Detect which cell encompasses the target text, then output its (x, y) center coordinate. 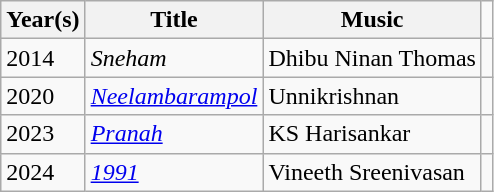
2024 (43, 172)
2014 (43, 58)
Unnikrishnan (372, 96)
Year(s) (43, 20)
2020 (43, 96)
Pranah (174, 134)
Neelambarampol (174, 96)
2023 (43, 134)
Title (174, 20)
Vineeth Sreenivasan (372, 172)
KS Harisankar (372, 134)
Sneham (174, 58)
Dhibu Ninan Thomas (372, 58)
Music (372, 20)
1991 (174, 172)
